Provide the (x, y) coordinate of the cell's center where the given text is located.  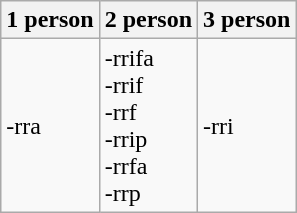
1 person (50, 20)
-rra (50, 126)
-rrifa-rrif-rrf-rrip-rrfa-rrp (148, 126)
3 person (247, 20)
2 person (148, 20)
-rri (247, 126)
